Pinpoint the cell where the given text exists, returning its [x, y] midpoint coordinate. 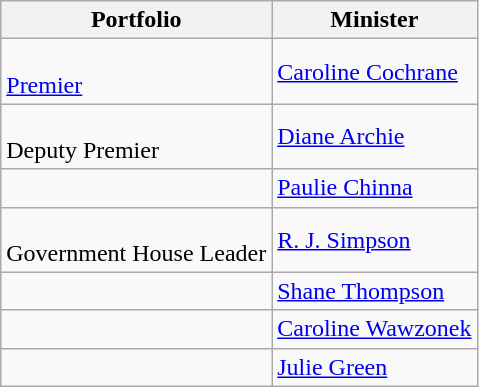
Caroline Cochrane [374, 72]
Minister [374, 20]
Deputy Premier [136, 136]
R. J. Simpson [374, 240]
Paulie Chinna [374, 188]
Caroline Wawzonek [374, 329]
Premier [136, 72]
Government House Leader [136, 240]
Julie Green [374, 367]
Portfolio [136, 20]
Shane Thompson [374, 291]
Diane Archie [374, 136]
